Pinpoint the cell where the given text exists, returning its (X, Y) midpoint coordinate. 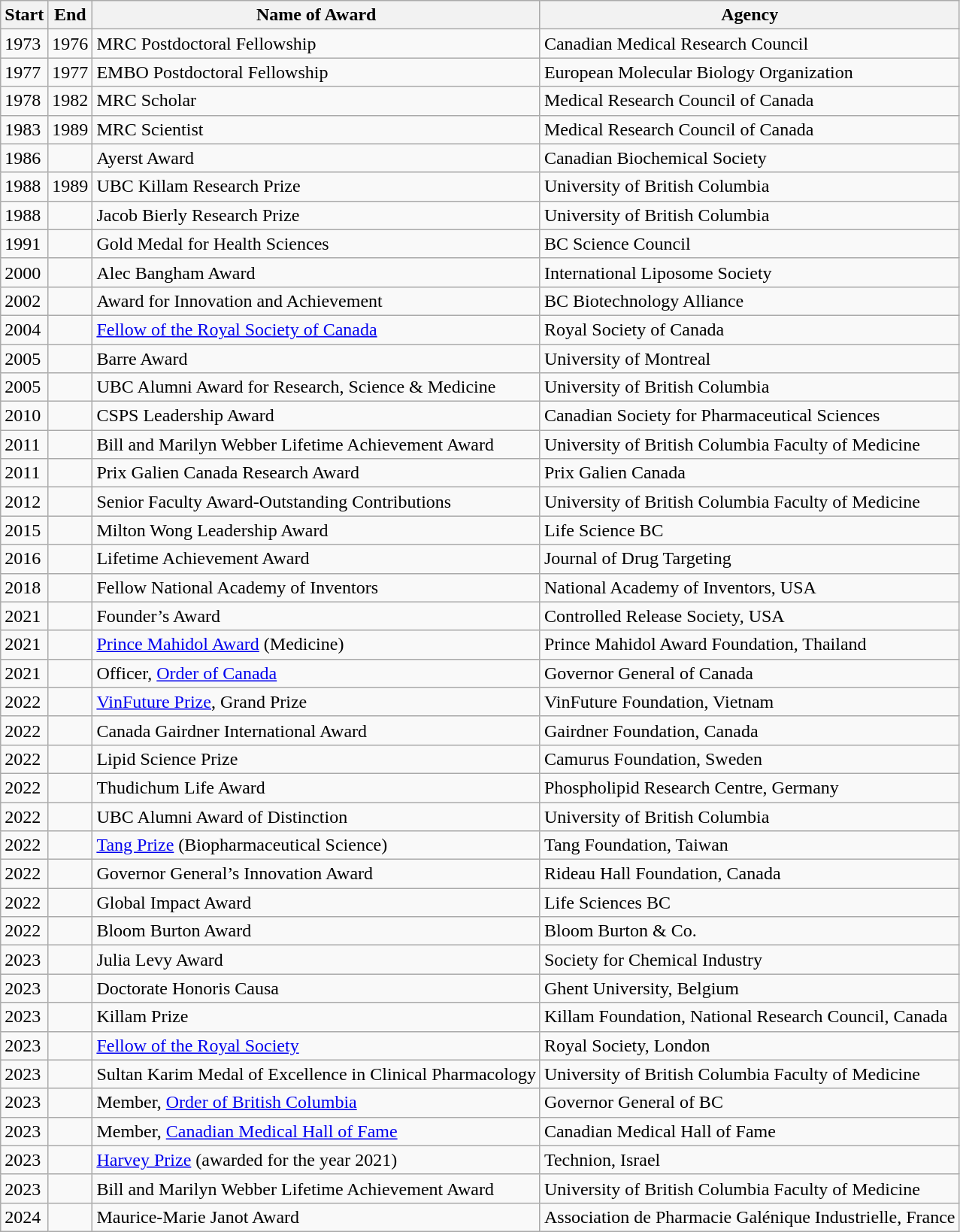
Rideau Hall Foundation, Canada (750, 874)
Governor General of Canada (750, 673)
Barre Award (316, 359)
2002 (24, 301)
Prix Galien Canada (750, 473)
2018 (24, 587)
Global Impact Award (316, 903)
Sultan Karim Medal of Excellence in Clinical Pharmacology (316, 1074)
Association de Pharmacie Galénique Industrielle, France (750, 1217)
Gold Medal for Health Sciences (316, 244)
International Liposome Society (750, 272)
Fellow National Academy of Inventors (316, 587)
Canadian Biochemical Society (750, 158)
Controlled Release Society, USA (750, 616)
2004 (24, 329)
Fellow of the Royal Society (316, 1045)
Tang Prize (Biopharmaceutical Science) (316, 845)
Founder’s Award (316, 616)
Alec Bangham Award (316, 272)
Doctorate Honoris Causa (316, 988)
Journal of Drug Targeting (750, 559)
UBC Killam Research Prize (316, 187)
Technion, Israel (750, 1160)
Royal Society, London (750, 1045)
Agency (750, 15)
1983 (24, 129)
Name of Award (316, 15)
Award for Innovation and Achievement (316, 301)
1986 (24, 158)
Prince Mahidol Award (Medicine) (316, 645)
Thudichum Life Award (316, 787)
BC Science Council (750, 244)
Phospholipid Research Centre, Germany (750, 787)
2000 (24, 272)
Tang Foundation, Taiwan (750, 845)
Start (24, 15)
1982 (71, 101)
European Molecular Biology Organization (750, 72)
2016 (24, 559)
Canadian Society for Pharmaceutical Sciences (750, 416)
MRC Scientist (316, 129)
Julia Levy Award (316, 960)
National Academy of Inventors, USA (750, 587)
Canadian Medical Hall of Fame (750, 1131)
Camurus Foundation, Sweden (750, 759)
Harvey Prize (awarded for the year 2021) (316, 1160)
Prix Galien Canada Research Award (316, 473)
Fellow of the Royal Society of Canada (316, 329)
Prince Mahidol Award Foundation, Thailand (750, 645)
Milton Wong Leadership Award (316, 530)
UBC Alumni Award of Distinction (316, 816)
2015 (24, 530)
1991 (24, 244)
Life Sciences BC (750, 903)
VinFuture Prize, Grand Prize (316, 702)
Bloom Burton Award (316, 931)
1976 (71, 44)
Governor General’s Innovation Award (316, 874)
BC Biotechnology Alliance (750, 301)
University of Montreal (750, 359)
2010 (24, 416)
Member, Canadian Medical Hall of Fame (316, 1131)
EMBO Postdoctoral Fellowship (316, 72)
Killam Prize (316, 1017)
2012 (24, 502)
MRC Scholar (316, 101)
End (71, 15)
Royal Society of Canada (750, 329)
Killam Foundation, National Research Council, Canada (750, 1017)
Governor General of BC (750, 1103)
Canada Gairdner International Award (316, 730)
Member, Order of British Columbia (316, 1103)
CSPS Leadership Award (316, 416)
Bloom Burton & Co. (750, 931)
MRC Postdoctoral Fellowship (316, 44)
Life Science BC (750, 530)
Society for Chemical Industry (750, 960)
Gairdner Foundation, Canada (750, 730)
2024 (24, 1217)
1973 (24, 44)
Lipid Science Prize (316, 759)
Ayerst Award (316, 158)
Officer, Order of Canada (316, 673)
1978 (24, 101)
Lifetime Achievement Award (316, 559)
VinFuture Foundation, Vietnam (750, 702)
Senior Faculty Award-Outstanding Contributions (316, 502)
Canadian Medical Research Council (750, 44)
Ghent University, Belgium (750, 988)
Jacob Bierly Research Prize (316, 215)
Maurice-Marie Janot Award (316, 1217)
UBC Alumni Award for Research, Science & Medicine (316, 387)
